Provide the (X, Y) coordinate of the cell's center where the given text is located.  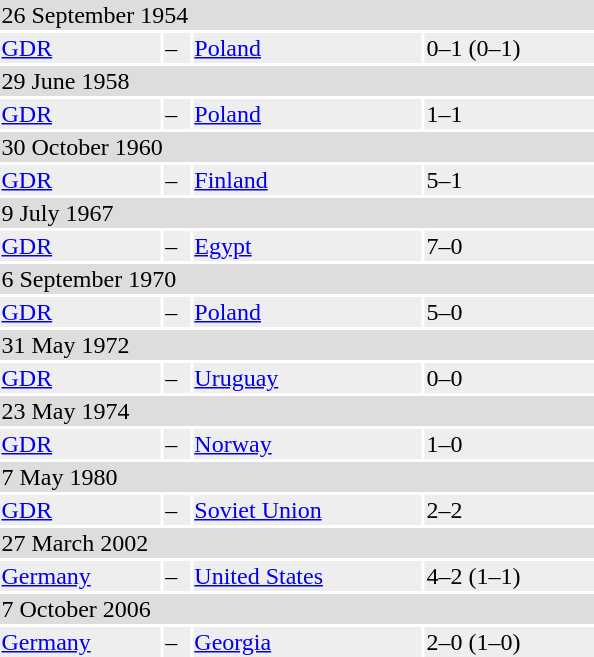
9 July 1967 (297, 213)
31 May 1972 (297, 345)
Norway (308, 444)
5–0 (510, 312)
4–2 (1–1) (510, 576)
5–1 (510, 180)
7 October 2006 (297, 609)
Soviet Union (308, 510)
7 May 1980 (297, 477)
Finland (308, 180)
0–1 (0–1) (510, 48)
Georgia (308, 642)
6 September 1970 (297, 279)
27 March 2002 (297, 543)
1–0 (510, 444)
Uruguay (308, 378)
26 September 1954 (297, 15)
30 October 1960 (297, 147)
2–2 (510, 510)
7–0 (510, 246)
United States (308, 576)
Egypt (308, 246)
23 May 1974 (297, 411)
1–1 (510, 114)
29 June 1958 (297, 81)
2–0 (1–0) (510, 642)
0–0 (510, 378)
